Capture the cell that displays the provided text and extract its (x, y) central coordinate. 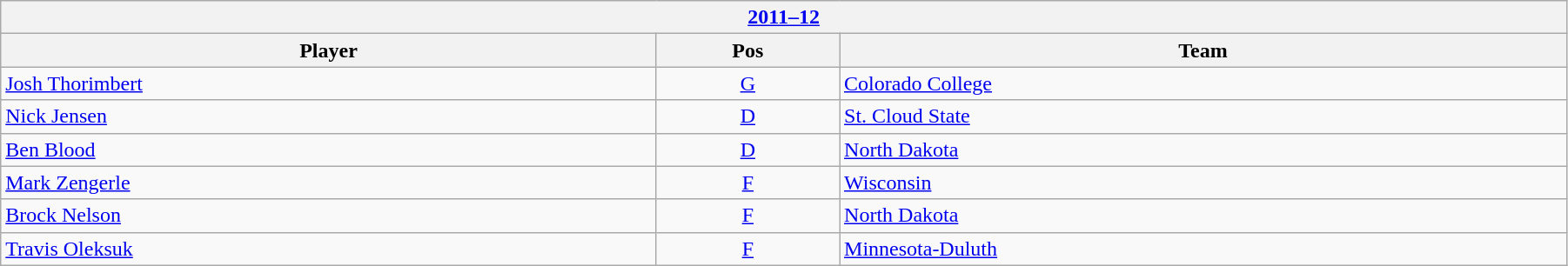
Team (1203, 50)
Pos (747, 50)
Player (329, 50)
Travis Oleksuk (329, 249)
Wisconsin (1203, 183)
Minnesota-Duluth (1203, 249)
Nick Jensen (329, 116)
Colorado College (1203, 83)
2011–12 (784, 17)
Ben Blood (329, 150)
Josh Thorimbert (329, 83)
St. Cloud State (1203, 116)
G (747, 83)
Mark Zengerle (329, 183)
Brock Nelson (329, 216)
